Find where the given text appears and provide that cell's center as (X, Y) coordinate. 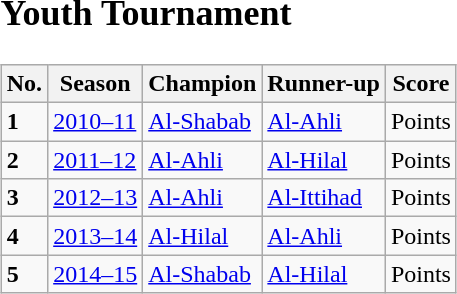
5 (24, 274)
Score (420, 83)
1 (24, 122)
No. (24, 83)
Al-Ittihad (324, 198)
2010–11 (96, 122)
2013–14 (96, 236)
4 (24, 236)
Runner-up (324, 83)
3 (24, 198)
2014–15 (96, 274)
2012–13 (96, 198)
2011–12 (96, 160)
Season (96, 83)
2 (24, 160)
Champion (202, 83)
